Pinpoint the cell where the given text exists, returning its [x, y] midpoint coordinate. 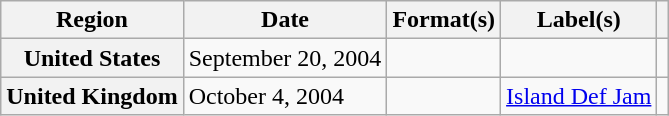
United States [92, 58]
Format(s) [444, 20]
Region [92, 20]
Island Def Jam [579, 96]
September 20, 2004 [285, 58]
United Kingdom [92, 96]
Label(s) [579, 20]
Date [285, 20]
October 4, 2004 [285, 96]
